Detect which cell encompasses the target text, then output its [X, Y] center coordinate. 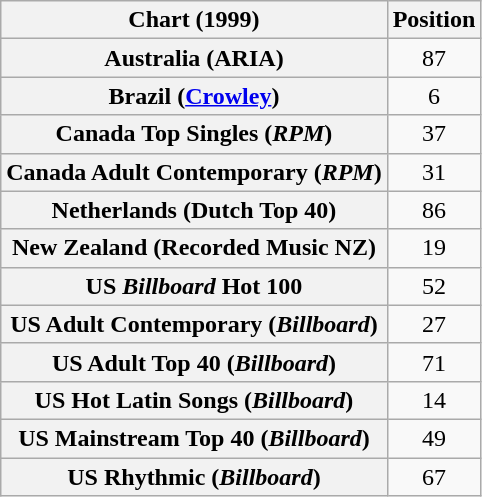
US Mainstream Top 40 (Billboard) [194, 438]
New Zealand (Recorded Music NZ) [194, 248]
US Rhythmic (Billboard) [194, 477]
US Billboard Hot 100 [194, 286]
Position [434, 20]
31 [434, 172]
86 [434, 210]
37 [434, 134]
52 [434, 286]
US Adult Top 40 (Billboard) [194, 362]
Brazil (Crowley) [194, 96]
49 [434, 438]
67 [434, 477]
Netherlands (Dutch Top 40) [194, 210]
Canada Top Singles (RPM) [194, 134]
Chart (1999) [194, 20]
19 [434, 248]
Canada Adult Contemporary (RPM) [194, 172]
6 [434, 96]
87 [434, 58]
71 [434, 362]
Australia (ARIA) [194, 58]
27 [434, 324]
US Hot Latin Songs (Billboard) [194, 400]
US Adult Contemporary (Billboard) [194, 324]
14 [434, 400]
